From the cell containing the given text, extract its center point as (X, Y) coordinate. 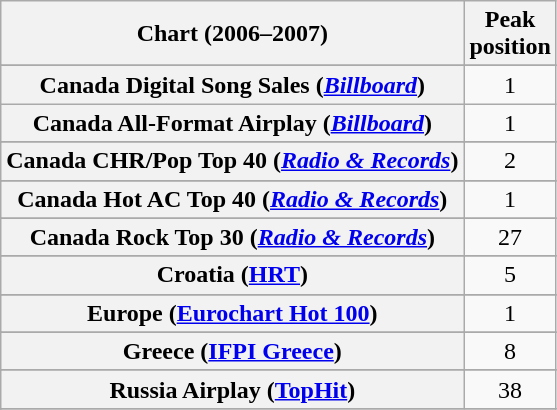
5 (510, 275)
Canada Digital Song Sales (Billboard) (232, 85)
Canada Hot AC Top 40 (Radio & Records) (232, 199)
Chart (2006–2007) (232, 34)
Canada Rock Top 30 (Radio & Records) (232, 237)
38 (510, 389)
8 (510, 351)
Canada CHR/Pop Top 40 (Radio & Records) (232, 161)
27 (510, 237)
Peakposition (510, 34)
Russia Airplay (TopHit) (232, 389)
Croatia (HRT) (232, 275)
Canada All-Format Airplay (Billboard) (232, 123)
2 (510, 161)
Europe (Eurochart Hot 100) (232, 313)
Greece (IFPI Greece) (232, 351)
